Find where the given text appears and provide that cell's center as [X, Y] coordinate. 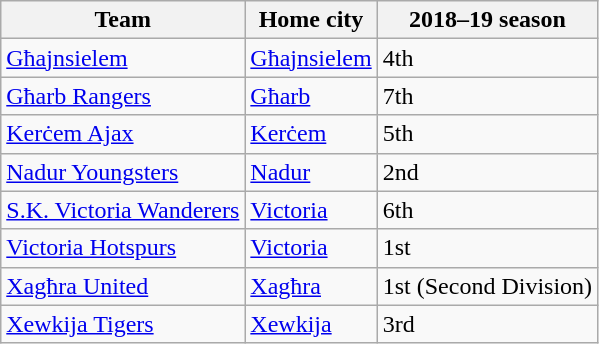
S.K. Victoria Wanderers [123, 210]
Kerċem Ajax [123, 134]
Xagħra United [123, 286]
Nadur Youngsters [123, 172]
Għarb Rangers [123, 96]
Kerċem [311, 134]
7th [487, 96]
2nd [487, 172]
1st (Second Division) [487, 286]
5th [487, 134]
Għarb [311, 96]
Xewkija Tigers [123, 324]
2018–19 season [487, 20]
Nadur [311, 172]
Team [123, 20]
Home city [311, 20]
Victoria Hotspurs [123, 248]
6th [487, 210]
4th [487, 58]
3rd [487, 324]
Xewkija [311, 324]
1st [487, 248]
Xagħra [311, 286]
